Identify which cell holds the provided text, then report its (X, Y) central coordinate. 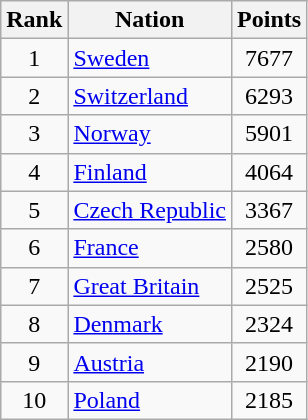
5901 (270, 134)
4064 (270, 172)
Finland (150, 172)
6 (34, 248)
Austria (150, 362)
4 (34, 172)
3 (34, 134)
Great Britain (150, 286)
Czech Republic (150, 210)
3367 (270, 210)
6293 (270, 96)
5 (34, 210)
Points (270, 20)
Nation (150, 20)
France (150, 248)
Rank (34, 20)
10 (34, 400)
7 (34, 286)
Sweden (150, 58)
Norway (150, 134)
8 (34, 324)
Poland (150, 400)
2525 (270, 286)
Denmark (150, 324)
9 (34, 362)
Switzerland (150, 96)
7677 (270, 58)
2190 (270, 362)
2 (34, 96)
1 (34, 58)
2580 (270, 248)
2185 (270, 400)
2324 (270, 324)
